Determine the (x, y) coordinate at the center of the cell enclosing the given text.  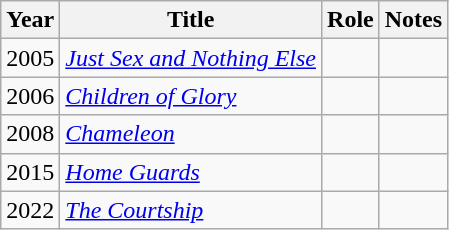
2015 (30, 172)
2005 (30, 58)
Role (351, 20)
Just Sex and Nothing Else (191, 58)
Children of Glory (191, 96)
Title (191, 20)
Year (30, 20)
2008 (30, 134)
Notes (413, 20)
2006 (30, 96)
2022 (30, 210)
The Courtship (191, 210)
Home Guards (191, 172)
Chameleon (191, 134)
